Locate the cell with the specified text and output its (x, y) center coordinate. 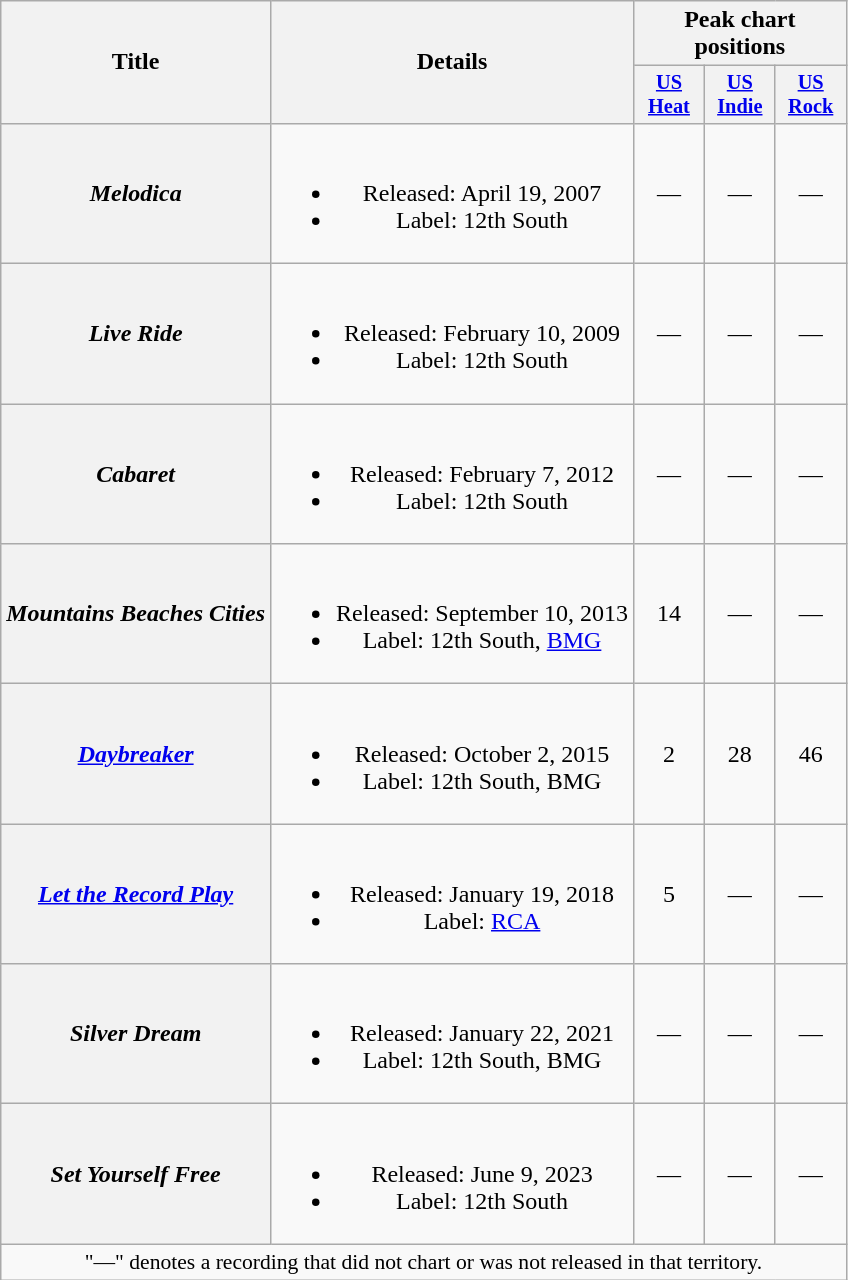
Peak chart positions (740, 34)
Melodica (136, 193)
Released: January 22, 2021Label: 12th South, BMG (452, 1034)
USHeat (670, 95)
Set Yourself Free (136, 1174)
Released: September 10, 2013Label: 12th South, BMG (452, 614)
Released: June 9, 2023Label: 12th South (452, 1174)
14 (670, 614)
Mountains Beaches Cities (136, 614)
USIndie (740, 95)
Released: January 19, 2018Label: RCA (452, 894)
2 (670, 754)
Live Ride (136, 334)
Released: February 10, 2009Label: 12th South (452, 334)
Silver Dream (136, 1034)
Cabaret (136, 474)
28 (740, 754)
Details (452, 62)
Released: April 19, 2007Label: 12th South (452, 193)
"—" denotes a recording that did not chart or was not released in that territory. (424, 1262)
Released: October 2, 2015Label: 12th South, BMG (452, 754)
Daybreaker (136, 754)
Title (136, 62)
5 (670, 894)
Let the Record Play (136, 894)
Released: February 7, 2012Label: 12th South (452, 474)
46 (810, 754)
USRock (810, 95)
